Search for the cell housing the specified text and yield its (X, Y) center coordinate. 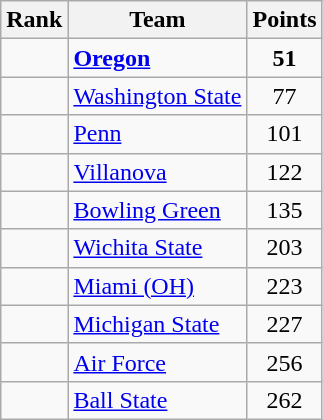
Wichita State (158, 248)
Team (158, 20)
Air Force (158, 362)
227 (284, 324)
Washington State (158, 96)
Rank (34, 20)
Oregon (158, 58)
Penn (158, 134)
101 (284, 134)
135 (284, 210)
256 (284, 362)
223 (284, 286)
Ball State (158, 400)
Villanova (158, 172)
Points (284, 20)
122 (284, 172)
262 (284, 400)
Bowling Green (158, 210)
203 (284, 248)
Miami (OH) (158, 286)
77 (284, 96)
51 (284, 58)
Michigan State (158, 324)
